Determine the (X, Y) coordinate at the center of the cell enclosing the given text.  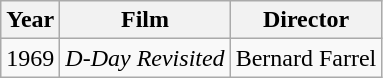
Film (145, 20)
D-Day Revisited (145, 58)
Year (30, 20)
Director (306, 20)
1969 (30, 58)
Bernard Farrel (306, 58)
